Scan for the cell matching the given text and deliver its (x, y) coordinate at center. 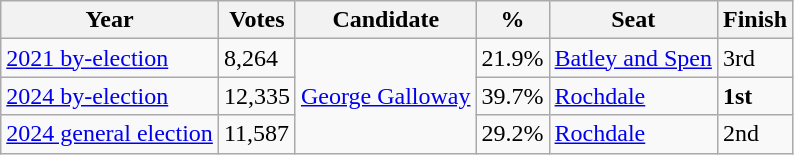
2024 by-election (110, 96)
George Galloway (386, 96)
12,335 (256, 96)
11,587 (256, 134)
2021 by-election (110, 58)
2024 general election (110, 134)
39.7% (512, 96)
8,264 (256, 58)
2nd (754, 134)
Seat (633, 20)
3rd (754, 58)
Batley and Spen (633, 58)
Candidate (386, 20)
Finish (754, 20)
% (512, 20)
Year (110, 20)
21.9% (512, 58)
1st (754, 96)
29.2% (512, 134)
Votes (256, 20)
